Output the (X, Y) coordinate of the center of the cell containing the given text.  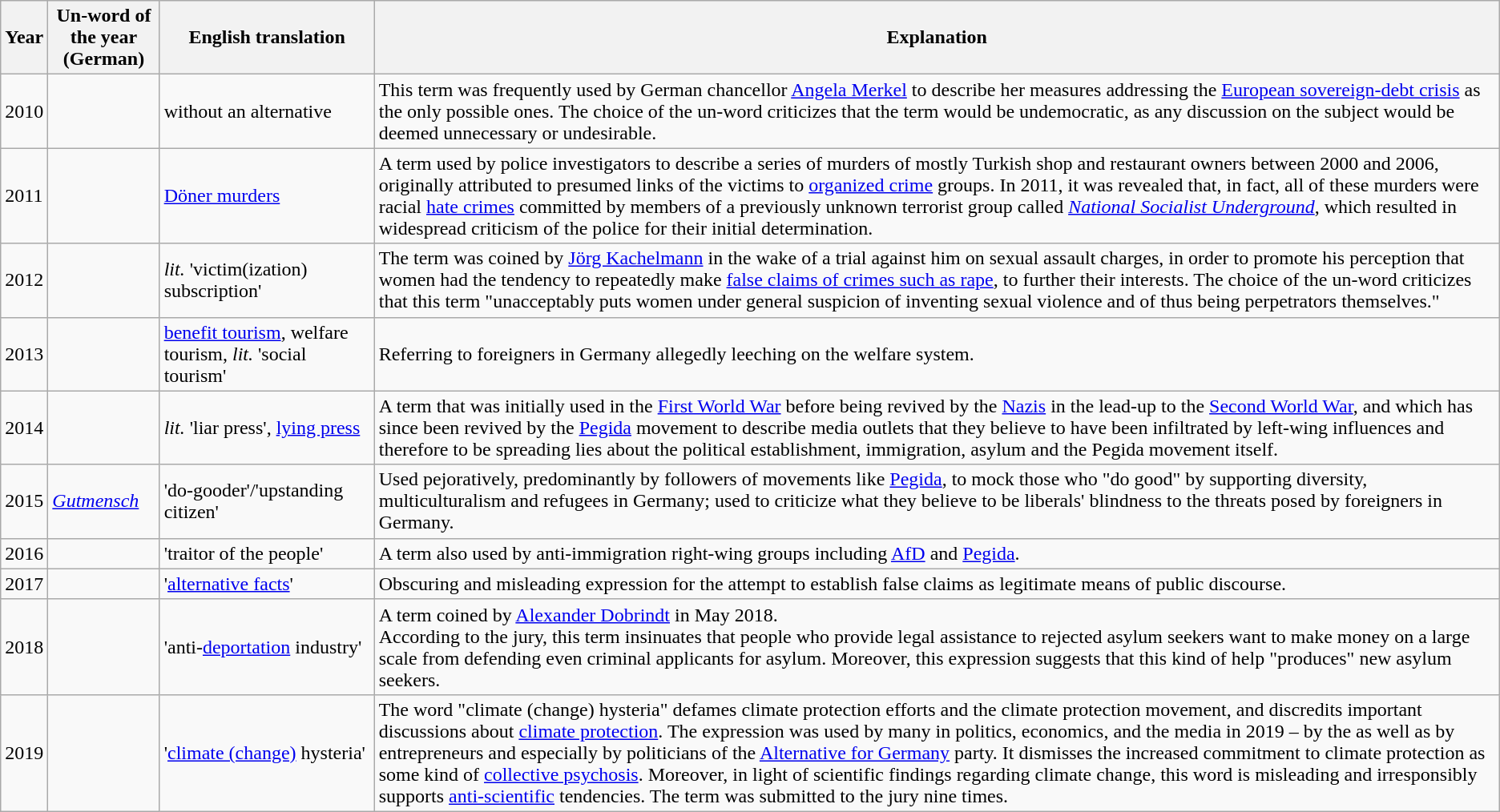
2017 (24, 584)
'anti-deportation industry' (267, 647)
2010 (24, 111)
2016 (24, 553)
2015 (24, 501)
benefit tourism, welfare tourism, lit. 'social tourism' (267, 354)
2012 (24, 280)
2014 (24, 428)
Döner murders (267, 195)
Gutmensch (104, 501)
Un-word of the year(German) (104, 38)
'do-gooder'/'upstanding citizen' (267, 501)
2018 (24, 647)
Explanation (937, 38)
'alternative facts' (267, 584)
Obscuring and misleading expression for the attempt to establish false claims as legitimate means of public discourse. (937, 584)
2011 (24, 195)
lit. 'victim(ization) subscription' (267, 280)
Year (24, 38)
2013 (24, 354)
lit. 'liar press', lying press (267, 428)
English translation (267, 38)
2019 (24, 753)
'traitor of the people' (267, 553)
Referring to foreigners in Germany allegedly leeching on the welfare system. (937, 354)
without an alternative (267, 111)
'climate (change) hysteria' (267, 753)
A term also used by anti-immigration right-wing groups including AfD and Pegida. (937, 553)
